Find where the given text appears and provide that cell's center as [x, y] coordinate. 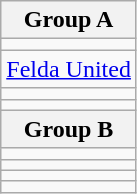
Group A [69, 20]
Group B [69, 129]
Felda United [69, 69]
